Search for the cell housing the specified text and yield its (x, y) center coordinate. 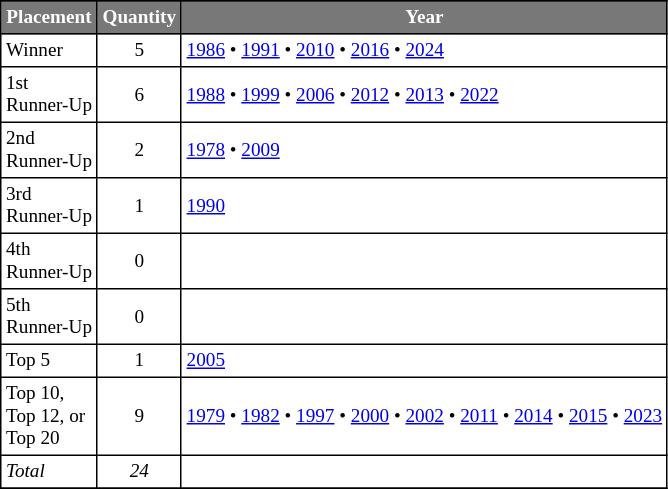
24 (139, 472)
4th Runner-Up (49, 261)
Winner (49, 50)
Total (49, 472)
Top 10, Top 12, or Top 20 (49, 416)
2 (139, 150)
Year (424, 18)
1988 • 1999 • 2006 • 2012 • 2013 • 2022 (424, 95)
1st Runner-Up (49, 95)
2005 (424, 360)
1979 • 1982 • 1997 • 2000 • 2002 • 2011 • 2014 • 2015 • 2023 (424, 416)
Quantity (139, 18)
2nd Runner-Up (49, 150)
1986 • 1991 • 2010 • 2016 • 2024 (424, 50)
Top 5 (49, 360)
Placement (49, 18)
1978 • 2009 (424, 150)
5 (139, 50)
1990 (424, 206)
5th Runner-Up (49, 317)
6 (139, 95)
9 (139, 416)
3rd Runner-Up (49, 206)
